Return (X, Y) of the center of cell containing provided text 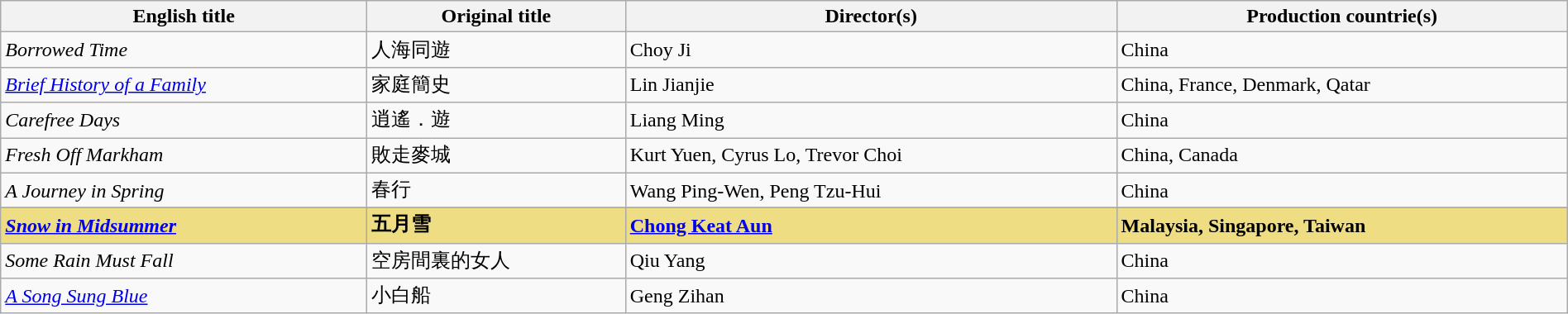
A Song Sung Blue (184, 296)
China, Canada (1341, 155)
Director(s) (871, 17)
敗走麥城 (496, 155)
Qiu Yang (871, 261)
A Journey in Spring (184, 190)
English title (184, 17)
Original title (496, 17)
China, France, Denmark, Qatar (1341, 84)
Malaysia, Singapore, Taiwan (1341, 226)
空房間裏的女人 (496, 261)
Chong Keat Aun (871, 226)
Geng Zihan (871, 296)
Production countrie(s) (1341, 17)
Some Rain Must Fall (184, 261)
小白船 (496, 296)
Lin Jianjie (871, 84)
家庭簡史 (496, 84)
Liang Ming (871, 121)
逍遙．遊 (496, 121)
春行 (496, 190)
五月雪 (496, 226)
Kurt Yuen, Cyrus Lo, Trevor Choi (871, 155)
Borrowed Time (184, 50)
Fresh Off Markham (184, 155)
Brief History of a Family (184, 84)
Snow in Midsummer (184, 226)
Carefree Days (184, 121)
Wang Ping-Wen, Peng Tzu-Hui (871, 190)
人海同遊 (496, 50)
Choy Ji (871, 50)
